Detect which cell encompasses the target text, then output its [x, y] center coordinate. 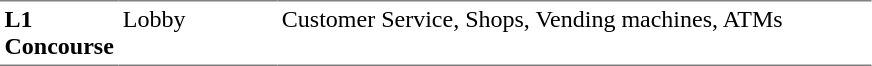
L1Concourse [59, 33]
Customer Service, Shops, Vending machines, ATMs [574, 33]
Lobby [198, 33]
